Locate the cell with the specified text and output its (x, y) center coordinate. 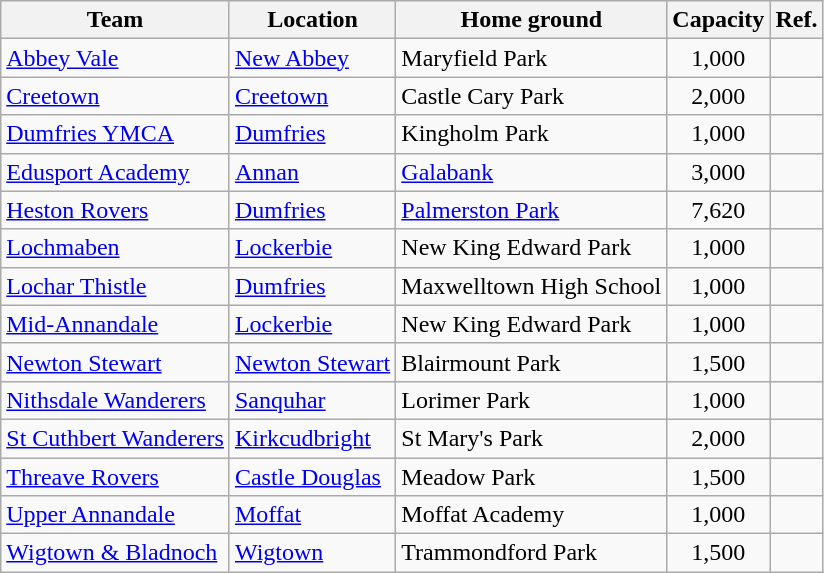
Galabank (532, 172)
Threave Rovers (116, 477)
Maryfield Park (532, 58)
Lochmaben (116, 248)
Wigtown & Bladnoch (116, 553)
Annan (312, 172)
Palmerston Park (532, 210)
Kingholm Park (532, 134)
3,000 (718, 172)
Wigtown (312, 553)
Heston Rovers (116, 210)
Mid-Annandale (116, 324)
Moffat Academy (532, 515)
Home ground (532, 20)
7,620 (718, 210)
St Cuthbert Wanderers (116, 438)
Edusport Academy (116, 172)
Castle Cary Park (532, 96)
Location (312, 20)
Upper Annandale (116, 515)
Blairmount Park (532, 362)
Kirkcudbright (312, 438)
Lorimer Park (532, 400)
Dumfries YMCA (116, 134)
Moffat (312, 515)
Sanquhar (312, 400)
St Mary's Park (532, 438)
Abbey Vale (116, 58)
Ref. (796, 20)
Meadow Park (532, 477)
Lochar Thistle (116, 286)
Nithsdale Wanderers (116, 400)
Trammondford Park (532, 553)
Capacity (718, 20)
Castle Douglas (312, 477)
New Abbey (312, 58)
Team (116, 20)
Maxwelltown High School (532, 286)
